Detect which cell encompasses the target text, then output its (X, Y) center coordinate. 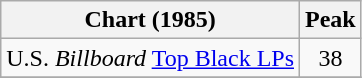
38 (331, 58)
U.S. Billboard Top Black LPs (150, 58)
Chart (1985) (150, 20)
Peak (331, 20)
